Pinpoint the cell where the given text exists, returning its [X, Y] midpoint coordinate. 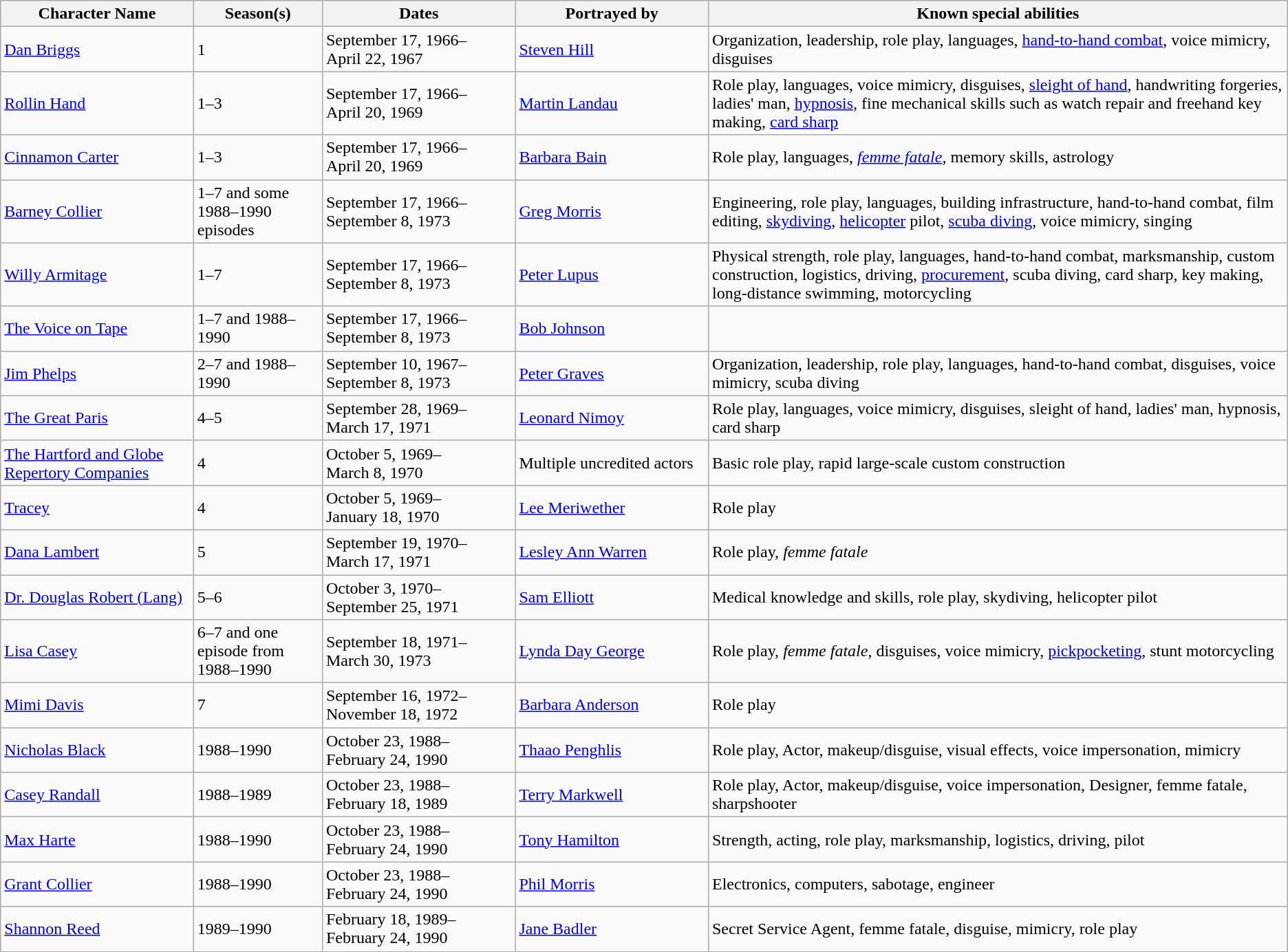
Barney Collier [98, 211]
Lee Meriwether [612, 508]
Season(s) [257, 14]
Terry Markwell [612, 795]
Sam Elliott [612, 597]
Tony Hamilton [612, 839]
5–6 [257, 597]
Secret Service Agent, femme fatale, disguise, mimicry, role play [998, 929]
Greg Morris [612, 211]
Dan Briggs [98, 50]
Role play, femme fatale [998, 552]
September 28, 1969– March 17, 1971 [418, 418]
6–7 and one episode from 1988–1990 [257, 651]
Basic role play, rapid large-scale custom construction [998, 462]
Martin Landau [612, 103]
Lisa Casey [98, 651]
Organization, leadership, role play, languages, hand-to-hand combat, disguises, voice mimicry, scuba diving [998, 373]
Peter Graves [612, 373]
Dates [418, 14]
Phil Morris [612, 885]
The Great Paris [98, 418]
Max Harte [98, 839]
2–7 and 1988–1990 [257, 373]
Dr. Douglas Robert (Lang) [98, 597]
Portrayed by [612, 14]
1989–1990 [257, 929]
September 17, 1966– April 22, 1967 [418, 50]
Electronics, computers, sabotage, engineer [998, 885]
September 19, 1970– March 17, 1971 [418, 552]
Role play, languages, femme fatale, memory skills, astrology [998, 157]
Jim Phelps [98, 373]
Barbara Anderson [612, 706]
Lynda Day George [612, 651]
7 [257, 706]
1 [257, 50]
Thaao Penghlis [612, 750]
Multiple uncredited actors [612, 462]
Dana Lambert [98, 552]
1–7 [257, 274]
Barbara Bain [612, 157]
Medical knowledge and skills, role play, skydiving, helicopter pilot [998, 597]
Steven Hill [612, 50]
October 3, 1970– September 25, 1971 [418, 597]
Organization, leadership, role play, languages, hand-to-hand combat, voice mimicry, disguises [998, 50]
5 [257, 552]
Strength, acting, role play, marksmanship, logistics, driving, pilot [998, 839]
September 10, 1967– September 8, 1973 [418, 373]
Tracey [98, 508]
Peter Lupus [612, 274]
Role play, Actor, makeup/disguise, visual effects, voice impersonation, mimicry [998, 750]
Bob Johnson [612, 329]
October 5, 1969– January 18, 1970 [418, 508]
Cinnamon Carter [98, 157]
4–5 [257, 418]
Nicholas Black [98, 750]
Role play, femme fatale, disguises, voice mimicry, pickpocketing, stunt motorcycling [998, 651]
Role play, languages, voice mimicry, disguises, sleight of hand, ladies' man, hypnosis, card sharp [998, 418]
Leonard Nimoy [612, 418]
October 23, 1988– February 18, 1989 [418, 795]
1–7 and 1988–1990 [257, 329]
Grant Collier [98, 885]
September 16, 1972– November 18, 1972 [418, 706]
Casey Randall [98, 795]
Willy Armitage [98, 274]
Mimi Davis [98, 706]
1988–1989 [257, 795]
October 5, 1969– March 8, 1970 [418, 462]
Jane Badler [612, 929]
Rollin Hand [98, 103]
Known special abilities [998, 14]
1–7 and some 1988–1990 episodes [257, 211]
Role play, Actor, makeup/disguise, voice impersonation, Designer, femme fatale, sharpshooter [998, 795]
The Hartford and Globe Repertory Companies [98, 462]
Character Name [98, 14]
September 18, 1971– March 30, 1973 [418, 651]
February 18, 1989– February 24, 1990 [418, 929]
The Voice on Tape [98, 329]
Lesley Ann Warren [612, 552]
Shannon Reed [98, 929]
